Return the [X, Y] coordinate for the center point of the cell that contains the specified text.  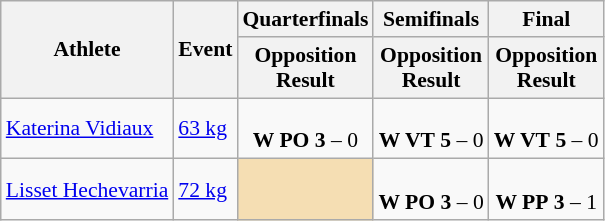
Quarterfinals [305, 19]
63 kg [205, 128]
W PP 3 – 1 [546, 190]
Lisset Hechevarria [88, 190]
72 kg [205, 190]
Athlete [88, 50]
Final [546, 19]
Event [205, 50]
Katerina Vidiaux [88, 128]
Semifinals [430, 19]
